Pinpoint the cell where the given text exists, returning its [x, y] midpoint coordinate. 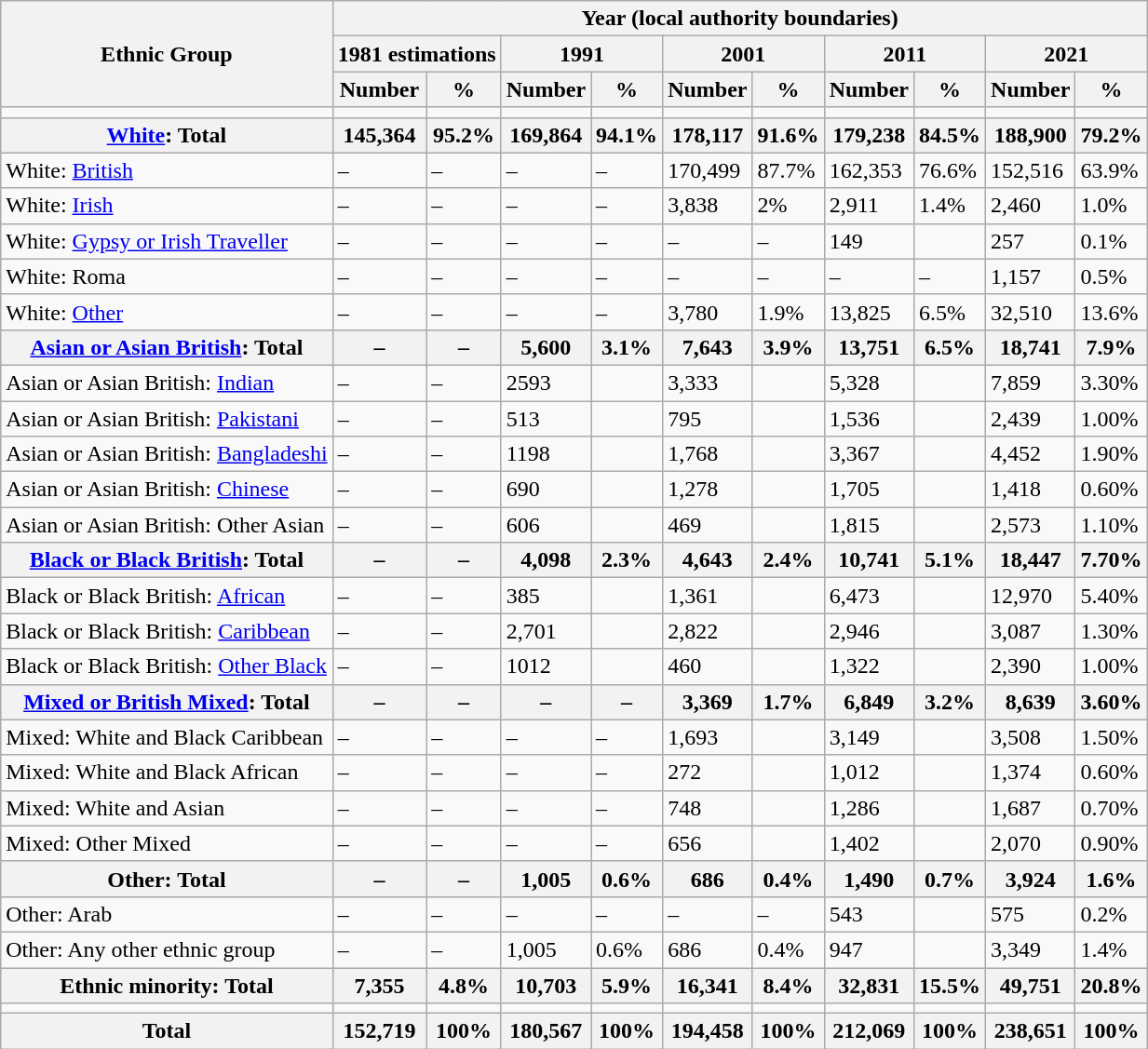
947 [869, 949]
212,069 [869, 1031]
8,639 [1031, 702]
76.6% [950, 170]
5.1% [950, 560]
1,418 [1031, 490]
656 [708, 843]
3,367 [869, 454]
16,341 [708, 986]
1,322 [869, 666]
3,369 [708, 702]
Total [167, 1031]
2,822 [708, 631]
543 [869, 914]
3,149 [869, 737]
Ethnic minority: Total [167, 986]
2021 [1067, 54]
2,573 [1031, 525]
5,600 [546, 347]
7.9% [1112, 347]
7.70% [1112, 560]
1,490 [869, 879]
180,567 [546, 1031]
7,355 [380, 986]
2.3% [628, 560]
3.2% [950, 702]
Asian or Asian British: Indian [167, 383]
Black or Black British: Caribbean [167, 631]
152,719 [380, 1031]
94.1% [628, 135]
1,768 [708, 454]
White: Other [167, 312]
1.9% [788, 312]
3,508 [1031, 737]
1,286 [869, 808]
2,439 [1031, 418]
2,701 [546, 631]
4,643 [708, 560]
2001 [743, 54]
1,687 [1031, 808]
Mixed: Other Mixed [167, 843]
10,741 [869, 560]
1.10% [1112, 525]
Asian or Asian British: Chinese [167, 490]
95.2% [464, 135]
White: Roma [167, 276]
1.0% [1112, 206]
460 [708, 666]
169,864 [546, 135]
2,946 [869, 631]
0.2% [1112, 914]
Ethnic Group [167, 54]
0.90% [1112, 843]
257 [1031, 241]
1,705 [869, 490]
1,402 [869, 843]
1.30% [1112, 631]
18,741 [1031, 347]
15.5% [950, 986]
2,070 [1031, 843]
2593 [546, 383]
18,447 [1031, 560]
Mixed: White and Black Caribbean [167, 737]
13,751 [869, 347]
152,516 [1031, 170]
1198 [546, 454]
Asian or Asian British: Pakistani [167, 418]
13.6% [1112, 312]
1,278 [708, 490]
1,157 [1031, 276]
White: Gypsy or Irish Traveller [167, 241]
1,012 [869, 773]
6,473 [869, 596]
513 [546, 418]
5,328 [869, 383]
Mixed: White and Asian [167, 808]
145,364 [380, 135]
0.1% [1112, 241]
3,780 [708, 312]
Asian or Asian British: Bangladeshi [167, 454]
1,693 [708, 737]
3,838 [708, 206]
385 [546, 596]
162,353 [869, 170]
3.30% [1112, 383]
White: Irish [167, 206]
91.6% [788, 135]
49,751 [1031, 986]
1981 estimations [417, 54]
1,361 [708, 596]
606 [546, 525]
469 [708, 525]
2.4% [788, 560]
Mixed or British Mixed: Total [167, 702]
0.70% [1112, 808]
4,452 [1031, 454]
3.60% [1112, 702]
194,458 [708, 1031]
179,238 [869, 135]
149 [869, 241]
1.90% [1112, 454]
1.7% [788, 702]
0.7% [950, 879]
87.7% [788, 170]
188,900 [1031, 135]
3.1% [628, 347]
Black or Black British: Total [167, 560]
238,651 [1031, 1031]
748 [708, 808]
Year (local authority boundaries) [739, 19]
5.40% [1112, 596]
7,643 [708, 347]
4.8% [464, 986]
7,859 [1031, 383]
Mixed: White and Black African [167, 773]
4,098 [546, 560]
84.5% [950, 135]
795 [708, 418]
3.9% [788, 347]
1012 [546, 666]
3,924 [1031, 879]
1.50% [1112, 737]
575 [1031, 914]
3,349 [1031, 949]
2011 [905, 54]
178,117 [708, 135]
690 [546, 490]
2,911 [869, 206]
3,087 [1031, 631]
White: British [167, 170]
Other: Total [167, 879]
3,333 [708, 383]
13,825 [869, 312]
1.6% [1112, 879]
20.8% [1112, 986]
1,374 [1031, 773]
White: Total [167, 135]
6,849 [869, 702]
8.4% [788, 986]
2,390 [1031, 666]
Asian or Asian British: Total [167, 347]
2% [788, 206]
12,970 [1031, 596]
10,703 [546, 986]
1991 [581, 54]
5.9% [628, 986]
1,536 [869, 418]
32,831 [869, 986]
170,499 [708, 170]
Black or Black British: African [167, 596]
32,510 [1031, 312]
Asian or Asian British: Other Asian [167, 525]
272 [708, 773]
63.9% [1112, 170]
Other: Any other ethnic group [167, 949]
2,460 [1031, 206]
79.2% [1112, 135]
1,815 [869, 525]
0.5% [1112, 276]
Other: Arab [167, 914]
Black or Black British: Other Black [167, 666]
